Identify which cell holds the provided text, then report its (X, Y) central coordinate. 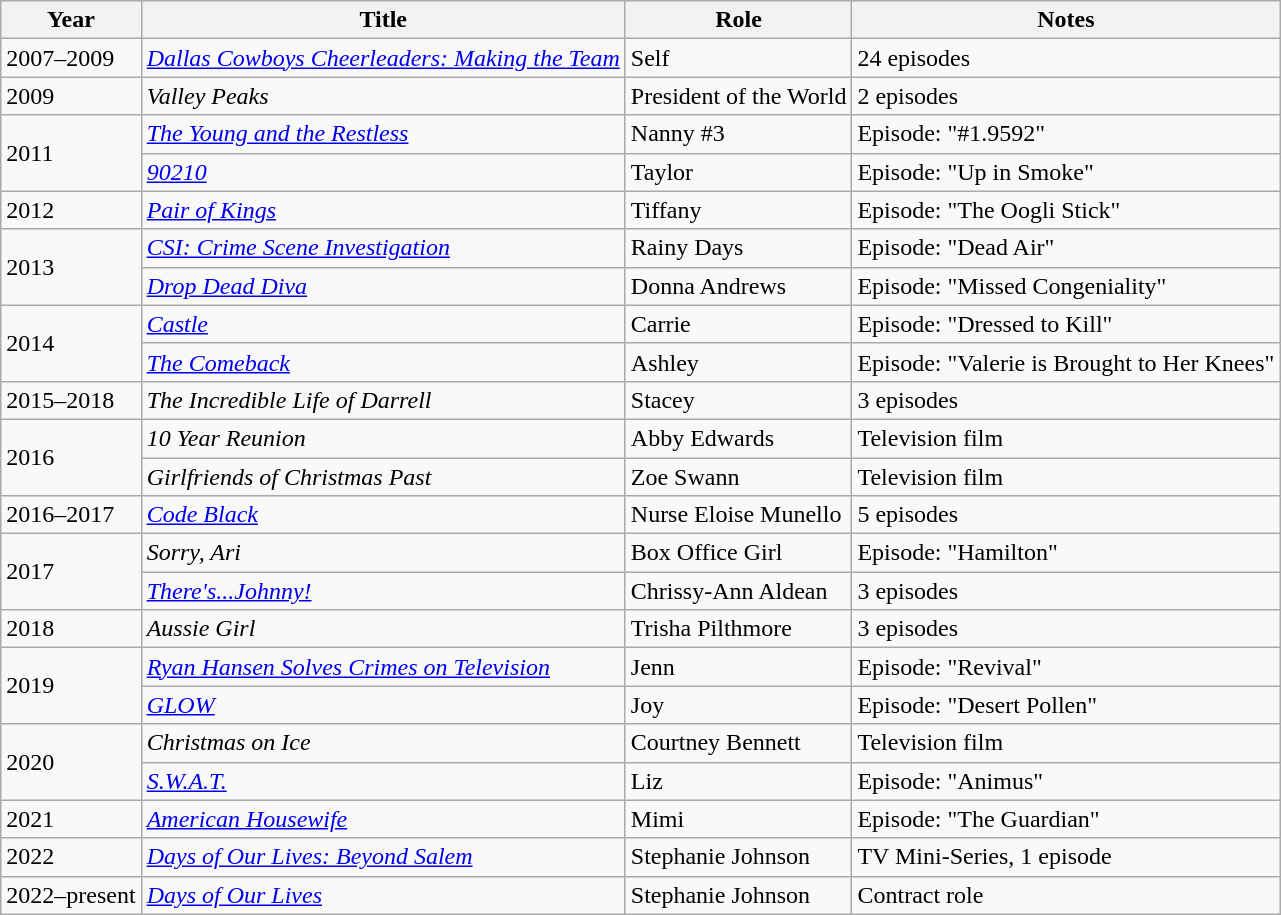
The Young and the Restless (383, 134)
Nanny #3 (738, 134)
Pair of Kings (383, 210)
Liz (738, 781)
2009 (71, 96)
Contract role (1066, 895)
TV Mini-Series, 1 episode (1066, 857)
Episode: "Missed Congeniality" (1066, 286)
Dallas Cowboys Cheerleaders: Making the Team (383, 58)
American Housewife (383, 819)
Carrie (738, 324)
Aussie Girl (383, 629)
Title (383, 20)
Nurse Eloise Munello (738, 515)
The Comeback (383, 362)
Episode: "The Guardian" (1066, 819)
Self (738, 58)
CSI: Crime Scene Investigation (383, 248)
Episode: "Desert Pollen" (1066, 705)
Days of Our Lives: Beyond Salem (383, 857)
Taylor (738, 172)
Mimi (738, 819)
Code Black (383, 515)
2017 (71, 572)
2019 (71, 686)
2018 (71, 629)
Episode: "Up in Smoke" (1066, 172)
2022 (71, 857)
Episode: "#1.9592" (1066, 134)
10 Year Reunion (383, 438)
Trisha Pilthmore (738, 629)
GLOW (383, 705)
President of the World (738, 96)
2012 (71, 210)
Jenn (738, 667)
Abby Edwards (738, 438)
Days of Our Lives (383, 895)
Joy (738, 705)
Notes (1066, 20)
Episode: "Dressed to Kill" (1066, 324)
2007–2009 (71, 58)
2013 (71, 267)
Drop Dead Diva (383, 286)
Episode: "Dead Air" (1066, 248)
5 episodes (1066, 515)
Zoe Swann (738, 477)
Rainy Days (738, 248)
24 episodes (1066, 58)
Box Office Girl (738, 553)
2015–2018 (71, 400)
Valley Peaks (383, 96)
Tiffany (738, 210)
90210 (383, 172)
Episode: "Revival" (1066, 667)
2016 (71, 457)
Episode: "Animus" (1066, 781)
2 episodes (1066, 96)
2021 (71, 819)
Stacey (738, 400)
Christmas on Ice (383, 743)
2014 (71, 343)
Ryan Hansen Solves Crimes on Television (383, 667)
2016–2017 (71, 515)
Role (738, 20)
Courtney Bennett (738, 743)
2020 (71, 762)
Episode: "Valerie is Brought to Her Knees" (1066, 362)
Episode: "The Oogli Stick" (1066, 210)
The Incredible Life of Darrell (383, 400)
S.W.A.T. (383, 781)
Ashley (738, 362)
2011 (71, 153)
Castle (383, 324)
Donna Andrews (738, 286)
2022–present (71, 895)
Chrissy-Ann Aldean (738, 591)
Episode: "Hamilton" (1066, 553)
There's...Johnny! (383, 591)
Sorry, Ari (383, 553)
Girlfriends of Christmas Past (383, 477)
Year (71, 20)
